Find where the given text appears and provide that cell's center as (x, y) coordinate. 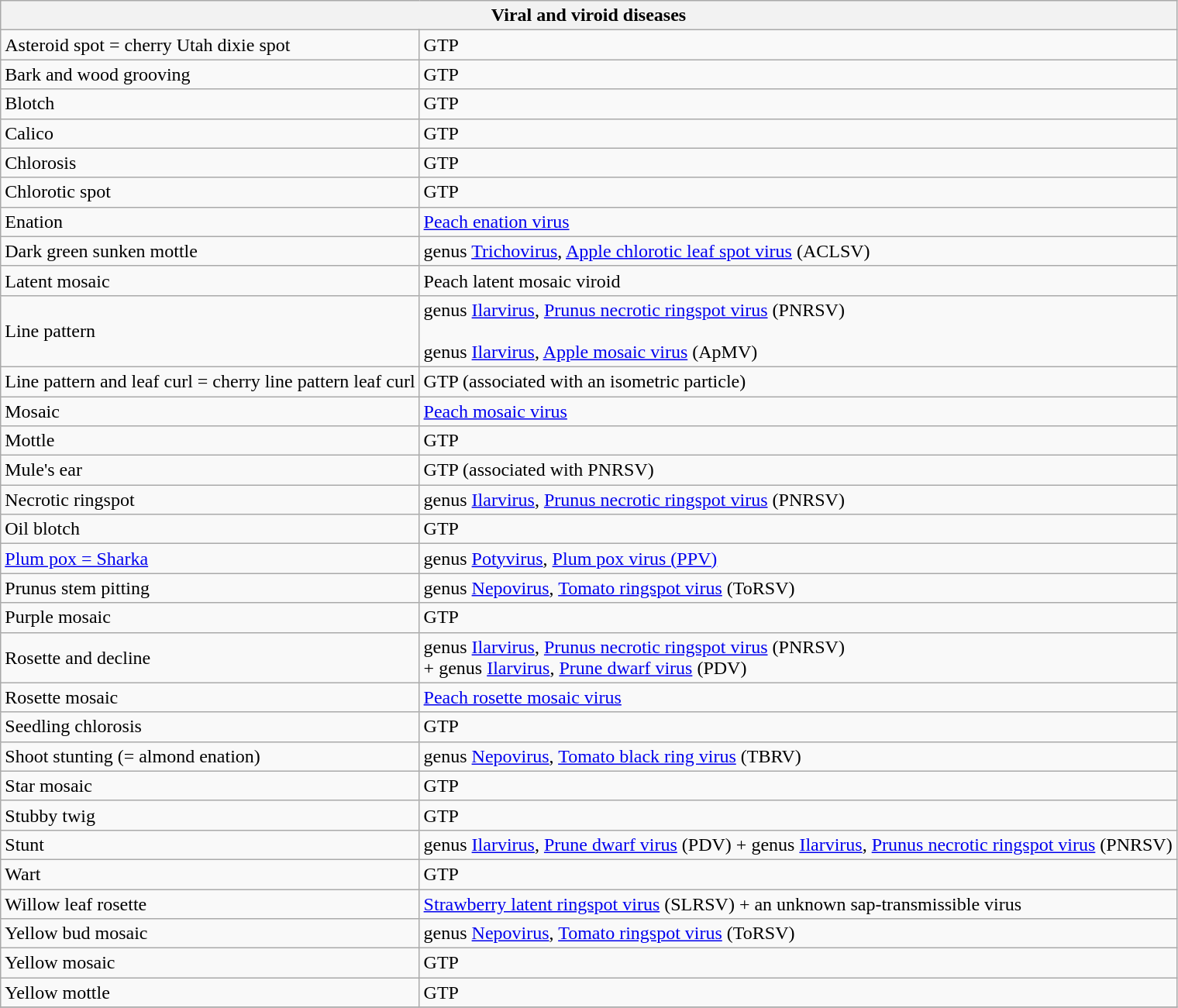
Rosette and decline (210, 657)
Strawberry latent ringspot virus (SLRSV) + an unknown sap-transmissible virus (798, 904)
Prunus stem pitting (210, 588)
Peach rosette mosaic virus (798, 697)
Mule's ear (210, 470)
Calico (210, 133)
genus Ilarvirus, Prunus necrotic ringspot virus (PNRSV)+ genus Ilarvirus, Prune dwarf virus (PDV) (798, 657)
Peach enation virus (798, 222)
GTP (associated with PNRSV) (798, 470)
Line pattern and leaf curl = cherry line pattern leaf curl (210, 381)
Wart (210, 874)
Peach mosaic virus (798, 411)
Stubby twig (210, 815)
Chlorosis (210, 163)
Stunt (210, 845)
Rosette mosaic (210, 697)
Willow leaf rosette (210, 904)
Blotch (210, 104)
Chlorotic spot (210, 192)
genus Trichovirus, Apple chlorotic leaf spot virus (ACLSV) (798, 251)
Viral and viroid diseases (589, 15)
Plum pox = Sharka (210, 559)
GTP (associated with an isometric particle) (798, 381)
Purple mosaic (210, 618)
Line pattern (210, 331)
Yellow bud mosaic (210, 934)
Asteroid spot = cherry Utah dixie spot (210, 45)
genus Potyvirus, Plum pox virus (PPV) (798, 559)
Yellow mottle (210, 993)
Dark green sunken mottle (210, 251)
Shoot stunting (= almond enation) (210, 756)
Star mosaic (210, 786)
Necrotic ringspot (210, 500)
Bark and wood grooving (210, 74)
Yellow mosaic (210, 963)
Oil blotch (210, 529)
Latent mosaic (210, 280)
Mosaic (210, 411)
genus Nepovirus, Tomato black ring virus (TBRV) (798, 756)
Enation (210, 222)
genus Ilarvirus, Prunus necrotic ringspot virus (PNRSV) genus Ilarvirus, Apple mosaic virus (ApMV) (798, 331)
Peach latent mosaic viroid (798, 280)
Mottle (210, 441)
genus Ilarvirus, Prune dwarf virus (PDV) + genus Ilarvirus, Prunus necrotic ringspot virus (PNRSV) (798, 845)
genus Ilarvirus, Prunus necrotic ringspot virus (PNRSV) (798, 500)
Seedling chlorosis (210, 727)
